For the text-containing cell, return its midpoint in (x, y) coordinate format. 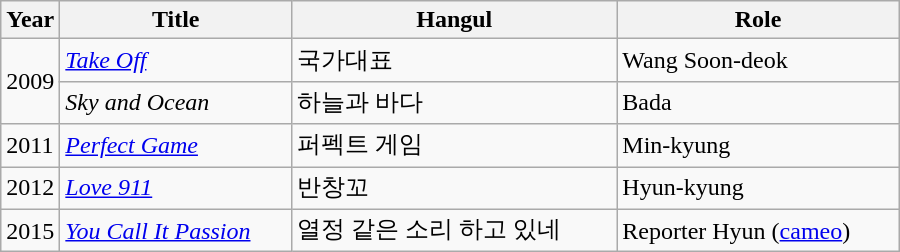
Sky and Ocean (176, 102)
2012 (30, 188)
Perfect Game (176, 146)
Year (30, 20)
Love 911 (176, 188)
Hangul (454, 20)
Wang Soon-deok (758, 60)
2011 (30, 146)
하늘과 바다 (454, 102)
2015 (30, 230)
Role (758, 20)
Bada (758, 102)
2009 (30, 82)
Min-kyung (758, 146)
열정 같은 소리 하고 있네 (454, 230)
국가대표 (454, 60)
퍼펙트 게임 (454, 146)
Hyun-kyung (758, 188)
Take Off (176, 60)
You Call It Passion (176, 230)
Title (176, 20)
반창꼬 (454, 188)
Reporter Hyun (cameo) (758, 230)
